Extract the [X, Y] coordinate from the center of the cell holding the provided text.  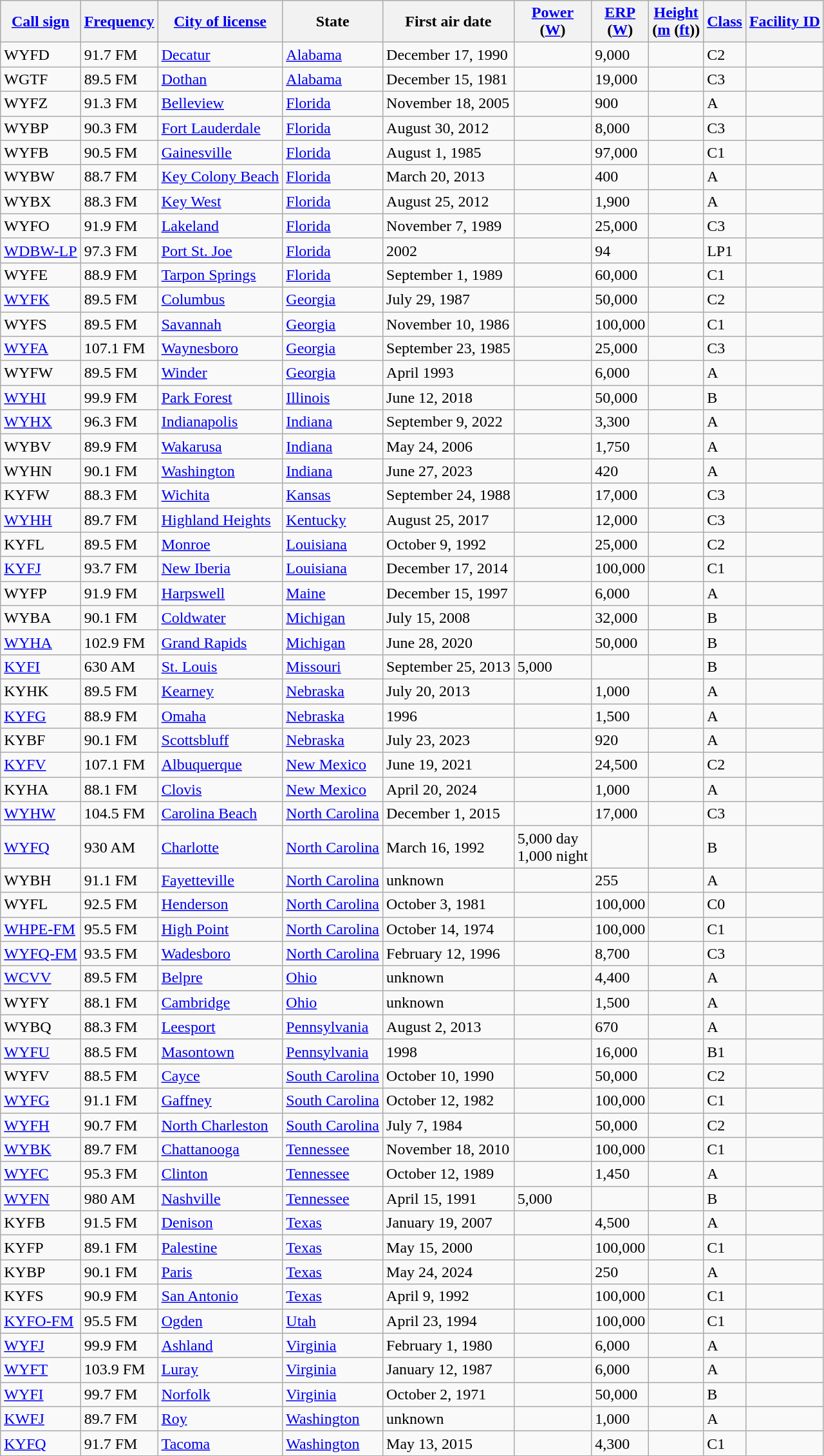
Masontown [220, 1051]
October 14, 1974 [449, 929]
KYHK [41, 691]
October 10, 1990 [449, 1076]
WYBA [41, 618]
Leesport [220, 1027]
Albuquerque [220, 765]
1,750 [621, 447]
Maine [333, 593]
April 1993 [449, 373]
WYHW [41, 814]
1,900 [621, 201]
New Iberia [220, 569]
Power(W) [552, 22]
104.5 FM [119, 814]
October 2, 1971 [449, 1394]
980 AM [119, 1199]
Clinton [220, 1174]
KYFG [41, 716]
97,000 [621, 152]
19,000 [621, 79]
WYBV [41, 447]
November 18, 2010 [449, 1150]
WYBK [41, 1150]
January 12, 1987 [449, 1370]
February 1, 1980 [449, 1345]
88.7 FM [119, 177]
WYFP [41, 593]
Class [725, 22]
WYFE [41, 275]
Indianapolis [220, 422]
WYBW [41, 177]
March 16, 1992 [449, 847]
C0 [725, 905]
8,000 [621, 128]
June 12, 2018 [449, 398]
16,000 [621, 1051]
WYBH [41, 880]
Kearney [220, 691]
91.5 FM [119, 1223]
WYFB [41, 152]
WYFS [41, 324]
Cayce [220, 1076]
August 25, 2017 [449, 520]
WGTF [41, 79]
420 [621, 471]
Carolina Beach [220, 814]
102.9 FM [119, 642]
Clovis [220, 789]
May 15, 2000 [449, 1248]
12,000 [621, 520]
July 23, 2023 [449, 741]
KYFQ [41, 1443]
Tarpon Springs [220, 275]
Frequency [119, 22]
2002 [449, 250]
WYFC [41, 1174]
Monroe [220, 544]
August 30, 2012 [449, 128]
1998 [449, 1051]
WYFV [41, 1076]
90.9 FM [119, 1296]
WDBW-LP [41, 250]
9,000 [621, 55]
94 [621, 250]
Kansas [333, 495]
WYFG [41, 1100]
103.9 FM [119, 1370]
60,000 [621, 275]
Charlotte [220, 847]
WYFQ [41, 847]
WYFI [41, 1394]
Lakeland [220, 226]
KYFO-FM [41, 1321]
July 15, 2008 [449, 618]
September 9, 2022 [449, 422]
WYFH [41, 1125]
8,700 [621, 954]
WYBX [41, 201]
1,450 [621, 1174]
3,300 [621, 422]
High Point [220, 929]
Winder [220, 373]
Scottsbluff [220, 741]
February 12, 1996 [449, 954]
July 7, 1984 [449, 1125]
Dothan [220, 79]
Cambridge [220, 1002]
WYFL [41, 905]
920 [621, 741]
WYBQ [41, 1027]
WYHH [41, 520]
Wakarusa [220, 447]
Ashland [220, 1345]
89.9 FM [119, 447]
KYFV [41, 765]
Paris [220, 1272]
Kentucky [333, 520]
WYFO [41, 226]
Harpswell [220, 593]
89.1 FM [119, 1248]
255 [621, 880]
October 12, 1982 [449, 1100]
Chattanooga [220, 1150]
LP1 [725, 250]
99.7 FM [119, 1394]
Denison [220, 1223]
5,000 day1,000 night [552, 847]
92.5 FM [119, 905]
Port St. Joe [220, 250]
Fort Lauderdale [220, 128]
900 [621, 104]
Palestine [220, 1248]
90.7 FM [119, 1125]
WYHI [41, 398]
WYHA [41, 642]
WYHX [41, 422]
97.3 FM [119, 250]
Utah [333, 1321]
Gainesville [220, 152]
WHPE-FM [41, 929]
250 [621, 1272]
November 10, 1986 [449, 324]
90.5 FM [119, 152]
KYFJ [41, 569]
April 15, 1991 [449, 1199]
KYFP [41, 1248]
WYFY [41, 1002]
Belpre [220, 978]
March 20, 2013 [449, 177]
June 27, 2023 [449, 471]
KYBP [41, 1272]
Nashville [220, 1199]
April 20, 2024 [449, 789]
KYFI [41, 667]
November 7, 1989 [449, 226]
WYFD [41, 55]
April 23, 1994 [449, 1321]
June 19, 2021 [449, 765]
April 9, 1992 [449, 1296]
1996 [449, 716]
Height(m (ft)) [676, 22]
July 29, 1987 [449, 299]
Gaffney [220, 1100]
KYFB [41, 1223]
930 AM [119, 847]
KYHA [41, 789]
93.5 FM [119, 954]
WYFK [41, 299]
City of license [220, 22]
KYBF [41, 741]
September 24, 1988 [449, 495]
Columbus [220, 299]
August 1, 1985 [449, 152]
September 1, 1989 [449, 275]
Waynesboro [220, 349]
90.3 FM [119, 128]
KYFL [41, 544]
Illinois [333, 398]
Belleview [220, 104]
First air date [449, 22]
WYFW [41, 373]
WCVV [41, 978]
June 28, 2020 [449, 642]
Facility ID [784, 22]
Wadesboro [220, 954]
State [333, 22]
400 [621, 177]
December 15, 1997 [449, 593]
KWFJ [41, 1419]
September 25, 2013 [449, 667]
95.3 FM [119, 1174]
WYFJ [41, 1345]
WYFQ-FM [41, 954]
Savannah [220, 324]
December 1, 2015 [449, 814]
93.7 FM [119, 569]
WYFT [41, 1370]
July 20, 2013 [449, 691]
Omaha [220, 716]
January 19, 2007 [449, 1223]
November 18, 2005 [449, 104]
WYFZ [41, 104]
Tacoma [220, 1443]
KYFW [41, 495]
Roy [220, 1419]
Highland Heights [220, 520]
Decatur [220, 55]
Key Colony Beach [220, 177]
91.3 FM [119, 104]
ERP(W) [621, 22]
WYFN [41, 1199]
WYBP [41, 128]
St. Louis [220, 667]
October 3, 1981 [449, 905]
670 [621, 1027]
May 13, 2015 [449, 1443]
Wichita [220, 495]
December 17, 2014 [449, 569]
WYFA [41, 349]
Luray [220, 1370]
KYFS [41, 1296]
Missouri [333, 667]
Park Forest [220, 398]
96.3 FM [119, 422]
Henderson [220, 905]
San Antonio [220, 1296]
630 AM [119, 667]
Norfolk [220, 1394]
WYHN [41, 471]
North Charleston [220, 1125]
4,400 [621, 978]
4,300 [621, 1443]
24,500 [621, 765]
December 17, 1990 [449, 55]
4,500 [621, 1223]
32,000 [621, 618]
December 15, 1981 [449, 79]
October 12, 1989 [449, 1174]
Ogden [220, 1321]
September 23, 1985 [449, 349]
Call sign [41, 22]
Key West [220, 201]
May 24, 2024 [449, 1272]
Fayetteville [220, 880]
May 24, 2006 [449, 447]
WYFU [41, 1051]
Grand Rapids [220, 642]
August 25, 2012 [449, 201]
August 2, 2013 [449, 1027]
Coldwater [220, 618]
October 9, 1992 [449, 544]
B1 [725, 1051]
